From the cell containing the given text, extract its center point as [X, Y] coordinate. 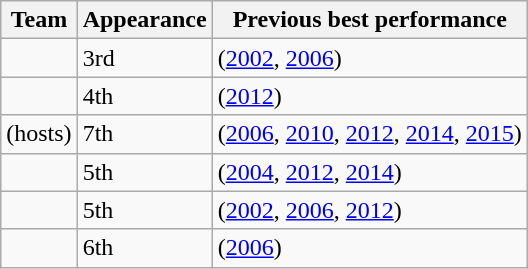
(2004, 2012, 2014) [370, 172]
(2006) [370, 248]
Team [39, 20]
4th [144, 96]
(2006, 2010, 2012, 2014, 2015) [370, 134]
(hosts) [39, 134]
(2002, 2006) [370, 58]
7th [144, 134]
Previous best performance [370, 20]
6th [144, 248]
Appearance [144, 20]
3rd [144, 58]
(2002, 2006, 2012) [370, 210]
(2012) [370, 96]
